Provide the [X, Y] coordinate of the cell's center where the given text is located.  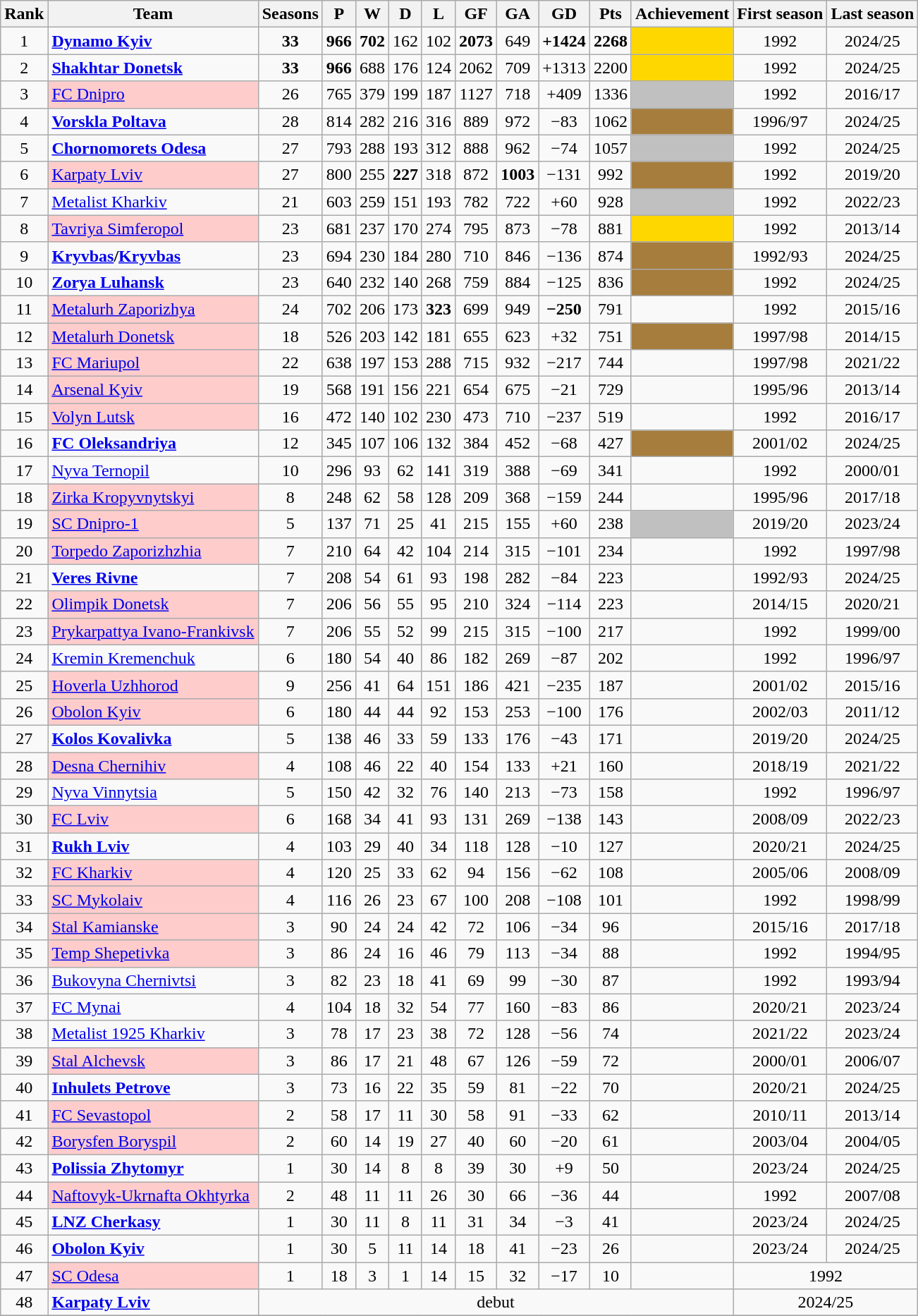
316 [439, 121]
Volyn Lutsk [153, 417]
2073 [477, 41]
296 [338, 470]
52 [405, 631]
Torpedo Zaporizhzhia [153, 551]
−101 [564, 551]
Nyva Vinnytsia [153, 793]
199 [405, 95]
69 [477, 980]
GF [477, 14]
Polissia Zhytomyr [153, 1168]
Stal Kamianske [153, 927]
118 [477, 846]
388 [518, 470]
158 [611, 793]
232 [372, 282]
−235 [564, 685]
SC Mykolaiv [153, 900]
688 [372, 68]
Seasons [290, 14]
Olimpik Donetsk [153, 604]
81 [518, 1087]
814 [338, 121]
699 [477, 309]
Vorskla Poltava [153, 121]
Prykarpattya Ivano-Frankivsk [153, 631]
709 [518, 68]
Metalist 1925 Kharkiv [153, 1034]
Rank [24, 14]
43 [24, 1168]
191 [372, 390]
2006/07 [873, 1061]
GD [564, 14]
1998/99 [873, 900]
168 [338, 820]
−59 [564, 1061]
87 [611, 980]
150 [338, 793]
GA [518, 14]
Dynamo Kyiv [153, 41]
872 [477, 175]
765 [338, 95]
88 [611, 954]
649 [518, 41]
259 [372, 202]
568 [338, 390]
95 [439, 604]
182 [477, 658]
889 [477, 121]
234 [611, 551]
131 [477, 820]
1062 [611, 121]
962 [518, 148]
132 [439, 444]
FC Dnipro [153, 95]
141 [439, 470]
113 [518, 954]
Desna Chernihiv [153, 765]
−43 [564, 738]
155 [518, 524]
91 [518, 1114]
Tavriya Simferopol [153, 229]
50 [611, 1168]
−23 [564, 1249]
186 [477, 685]
873 [518, 229]
2011/12 [873, 712]
76 [439, 793]
FC Mariupol [153, 363]
368 [518, 497]
−33 [564, 1114]
L [439, 14]
−159 [564, 497]
Naftovyk-Ukrnafta Okhtyrka [153, 1195]
318 [439, 175]
77 [477, 1007]
Last season [873, 14]
FC Kharkiv [153, 873]
2002/03 [780, 712]
20 [24, 551]
−237 [564, 417]
Shakhtar Donetsk [153, 68]
836 [611, 282]
debut [496, 1303]
345 [338, 444]
202 [611, 658]
−74 [564, 148]
213 [518, 793]
79 [477, 954]
Zorya Luhansk [153, 282]
96 [611, 927]
874 [611, 255]
2062 [477, 68]
274 [439, 229]
127 [611, 846]
519 [611, 417]
675 [518, 390]
227 [405, 175]
640 [338, 282]
−3 [564, 1222]
203 [372, 336]
56 [372, 604]
FC Mynai [153, 1007]
Rukh Lviv [153, 846]
+9 [564, 1168]
Borysfen Boryspil [153, 1141]
D [405, 14]
90 [338, 927]
−22 [564, 1087]
681 [338, 229]
256 [338, 685]
1003 [518, 175]
268 [439, 282]
−138 [564, 820]
−250 [564, 309]
137 [338, 524]
−20 [564, 1141]
−108 [564, 900]
638 [338, 363]
+1424 [564, 41]
782 [477, 202]
Pts [611, 14]
2004/05 [873, 1141]
+1313 [564, 68]
101 [611, 900]
2268 [611, 41]
384 [477, 444]
312 [439, 148]
1999/00 [873, 631]
1127 [477, 95]
744 [611, 363]
−87 [564, 658]
715 [477, 363]
Nyva Ternopil [153, 470]
−69 [564, 470]
238 [611, 524]
1336 [611, 95]
116 [338, 900]
2007/08 [873, 1195]
427 [611, 444]
47 [24, 1276]
654 [477, 390]
Kryvbas/Kryvbas [153, 255]
107 [372, 444]
421 [518, 685]
452 [518, 444]
37 [24, 1007]
W [372, 14]
Veres Rivne [153, 578]
−73 [564, 793]
73 [338, 1087]
−217 [564, 363]
FC Oleksandriya [153, 444]
100 [477, 900]
−131 [564, 175]
−62 [564, 873]
2018/19 [780, 765]
LNZ Cherkasy [153, 1222]
−36 [564, 1195]
92 [439, 712]
992 [611, 175]
793 [338, 148]
341 [611, 470]
791 [611, 309]
214 [477, 551]
694 [338, 255]
184 [405, 255]
−56 [564, 1034]
722 [518, 202]
143 [611, 820]
173 [405, 309]
2200 [611, 68]
142 [405, 336]
−21 [564, 390]
928 [611, 202]
795 [477, 229]
221 [439, 390]
−30 [564, 980]
SC Dnipro-1 [153, 524]
1057 [611, 148]
526 [338, 336]
2003/04 [780, 1141]
154 [477, 765]
253 [518, 712]
2010/11 [780, 1114]
729 [611, 390]
248 [338, 497]
Metalist Kharkiv [153, 202]
120 [338, 873]
Zirka Kropyvnytskyi [153, 497]
255 [372, 175]
655 [477, 336]
Metalurh Donetsk [153, 336]
800 [338, 175]
+21 [564, 765]
217 [611, 631]
888 [477, 148]
197 [372, 363]
244 [611, 497]
884 [518, 282]
−17 [564, 1276]
751 [611, 336]
280 [439, 255]
Chornomorets Odesa [153, 148]
324 [518, 604]
−125 [564, 282]
Kolos Kovalivka [153, 738]
94 [477, 873]
162 [405, 41]
126 [518, 1061]
Bukovyna Chernivtsi [153, 980]
603 [338, 202]
2005/06 [780, 873]
103 [338, 846]
319 [477, 470]
379 [372, 95]
66 [518, 1195]
932 [518, 363]
198 [477, 578]
FC Lviv [153, 820]
−68 [564, 444]
−78 [564, 229]
Metalurh Zaporizhya [153, 309]
Hoverla Uzhhorod [153, 685]
1994/95 [873, 954]
972 [518, 121]
881 [611, 229]
623 [518, 336]
124 [439, 68]
−114 [564, 604]
−136 [564, 255]
+409 [564, 95]
216 [405, 121]
Kremin Kremenchuk [153, 658]
Achievement [682, 14]
45 [24, 1222]
78 [338, 1034]
+32 [564, 336]
472 [338, 417]
−10 [564, 846]
Stal Alchevsk [153, 1061]
846 [518, 255]
SC Odesa [153, 1276]
−84 [564, 578]
171 [611, 738]
First season [780, 14]
181 [439, 336]
237 [372, 229]
70 [611, 1087]
949 [518, 309]
82 [338, 980]
209 [477, 497]
1993/94 [873, 980]
74 [611, 1034]
473 [477, 417]
Temp Shepetivka [153, 954]
Team [153, 14]
71 [372, 524]
Inhulets Petrove [153, 1087]
718 [518, 95]
170 [405, 229]
Arsenal Kyiv [153, 390]
36 [24, 980]
138 [338, 738]
P [338, 14]
13 [24, 363]
FC Sevastopol [153, 1114]
759 [477, 282]
323 [439, 309]
